Extract the (x, y) coordinate from the center of the cell holding the provided text.  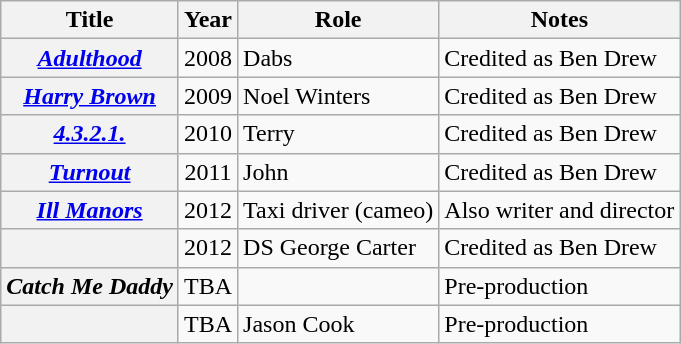
2009 (208, 96)
Turnout (90, 172)
Role (338, 20)
Taxi driver (cameo) (338, 210)
Dabs (338, 58)
Jason Cook (338, 324)
Harry Brown (90, 96)
4.3.2.1. (90, 134)
Also writer and director (560, 210)
Terry (338, 134)
2011 (208, 172)
2008 (208, 58)
DS George Carter (338, 248)
John (338, 172)
Adulthood (90, 58)
Ill Manors (90, 210)
Catch Me Daddy (90, 286)
Notes (560, 20)
Year (208, 20)
2010 (208, 134)
Noel Winters (338, 96)
Title (90, 20)
